Extract the [x, y] coordinate from the center of the cell holding the provided text.  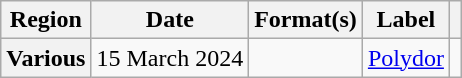
15 March 2024 [170, 58]
Region [46, 20]
Polydor [406, 58]
Various [46, 58]
Label [406, 20]
Format(s) [306, 20]
Date [170, 20]
